From the cell containing the given text, extract its center point as (X, Y) coordinate. 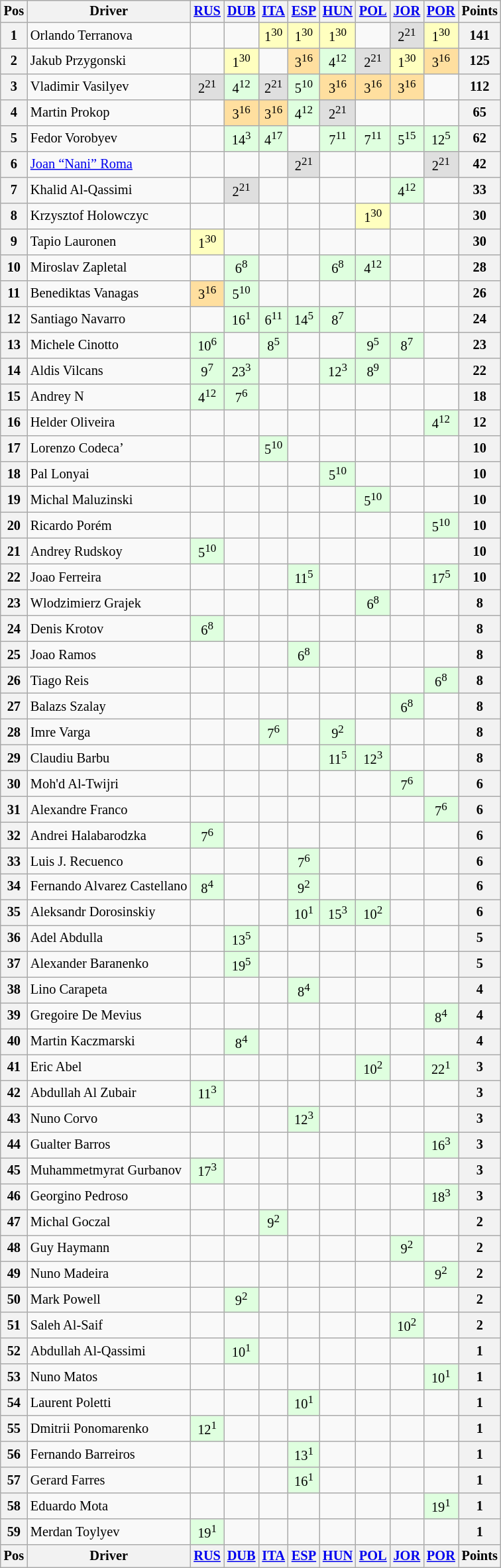
121 (207, 1428)
Benediktas Vanagas (109, 293)
112 (480, 87)
175 (441, 578)
Alexandre Franco (109, 810)
55 (14, 1428)
97 (207, 371)
89 (373, 371)
Andrei Halabarodzka (109, 835)
Luis J. Recuenco (109, 861)
Martin Prokop (109, 113)
Andrey Rudskoy (109, 551)
56 (14, 1455)
Alexander Baranenko (109, 965)
Guy Haymann (109, 1248)
515 (407, 139)
Imre Varga (109, 733)
Joao Ferreira (109, 578)
Aldis Vilcans (109, 371)
15 (14, 396)
29 (14, 758)
Michele Cinotto (109, 344)
Miroslav Zapletal (109, 268)
Khalid Al-Qassimi (109, 191)
Ricardo Porém (109, 526)
Eduardo Mota (109, 1506)
233 (241, 371)
11 (14, 293)
27 (14, 706)
Muhammetmyrat Gurbanov (109, 1171)
Fernando Alvarez Castellano (109, 886)
Martin Kaczmarski (109, 1041)
59 (14, 1532)
57 (14, 1480)
19 (14, 499)
Andrey N (109, 396)
Fedor Vorobyev (109, 139)
Orlando Terranova (109, 36)
17 (14, 448)
Adel Abdulla (109, 938)
39 (14, 1016)
Wlodzimierz Grajek (109, 603)
58 (14, 1506)
183 (441, 1196)
51 (14, 1325)
49 (14, 1275)
50 (14, 1300)
145 (304, 319)
Abdullah Al-Qassimi (109, 1351)
38 (14, 990)
Tapio Lauronen (109, 241)
32 (14, 835)
Denis Krotov (109, 629)
25 (14, 654)
Mark Powell (109, 1300)
113 (207, 1093)
20 (14, 526)
Michal Goczal (109, 1223)
611 (274, 319)
44 (14, 1145)
195 (241, 965)
48 (14, 1248)
Lino Carapeta (109, 990)
7 (14, 191)
41 (14, 1068)
Lorenzo Codeca’ (109, 448)
Gregoire De Mevius (109, 1016)
Laurent Poletti (109, 1403)
45 (14, 1171)
36 (14, 938)
Krzysztof Holowczyc (109, 216)
417 (274, 139)
Claudiu Barbu (109, 758)
9 (14, 241)
65 (480, 113)
47 (14, 1223)
153 (338, 913)
Santiago Navarro (109, 319)
Nuno Corvo (109, 1120)
Jakub Przygonski (109, 61)
Helder Oliveira (109, 423)
52 (14, 1351)
62 (480, 139)
85 (274, 344)
Nuno Madeira (109, 1275)
Nuno Matos (109, 1377)
Gualter Barros (109, 1145)
Saleh Al-Saif (109, 1325)
54 (14, 1403)
Fernando Barreiros (109, 1455)
53 (14, 1377)
35 (14, 913)
31 (14, 810)
21 (14, 551)
Michal Maluzinski (109, 499)
163 (441, 1145)
135 (241, 938)
Gerard Farres (109, 1480)
37 (14, 965)
141 (480, 36)
43 (14, 1120)
95 (373, 344)
173 (207, 1171)
Pal Lonyai (109, 474)
131 (304, 1455)
Aleksandr Dorosinskiy (109, 913)
Eric Abel (109, 1068)
Joan “Nani” Roma (109, 164)
13 (14, 344)
16 (14, 423)
Vladimir Vasilyev (109, 87)
Balazs Szalay (109, 706)
Joao Ramos (109, 654)
Tiago Reis (109, 681)
Dmitrii Ponomarenko (109, 1428)
Abdullah Al Zubair (109, 1093)
Moh'd Al-Twijri (109, 783)
34 (14, 886)
Merdan Toylyev (109, 1532)
46 (14, 1196)
40 (14, 1041)
106 (207, 344)
143 (241, 139)
Georgino Pedroso (109, 1196)
14 (14, 371)
